Search for the cell housing the specified text and yield its (X, Y) center coordinate. 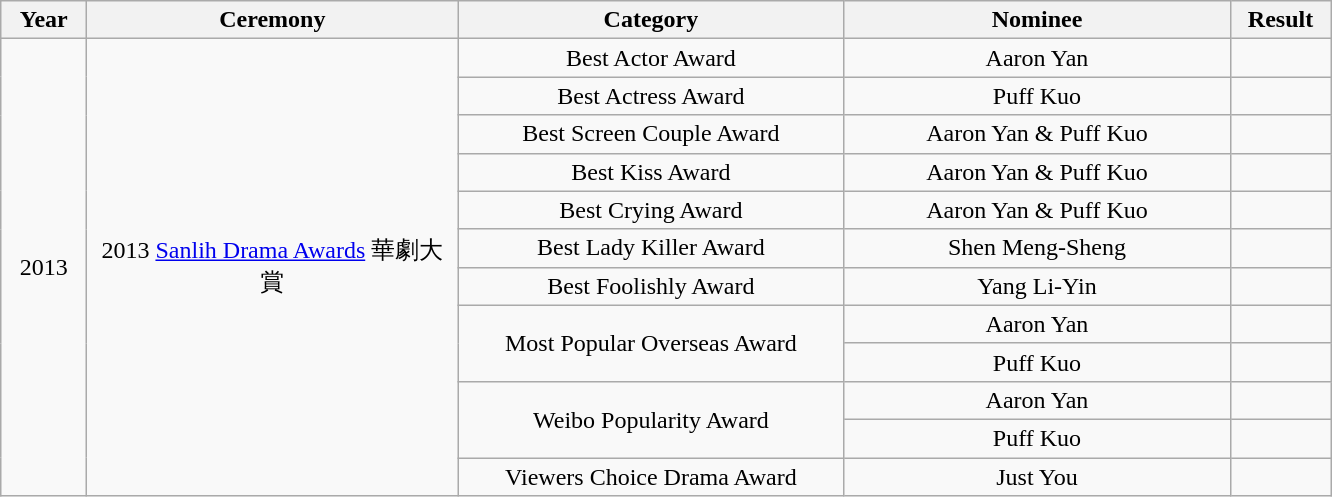
Result (1280, 20)
Best Actress Award (651, 96)
Viewers Choice Drama Award (651, 477)
2013 (44, 268)
Just You (1037, 477)
Category (651, 20)
Best Kiss Award (651, 172)
Nominee (1037, 20)
Best Crying Award (651, 210)
Shen Meng-Sheng (1037, 248)
Ceremony (272, 20)
2013 Sanlih Drama Awards 華劇大賞 (272, 268)
Year (44, 20)
Weibo Popularity Award (651, 419)
Most Popular Overseas Award (651, 343)
Best Foolishly Award (651, 286)
Best Lady Killer Award (651, 248)
Yang Li-Yin (1037, 286)
Best Screen Couple Award (651, 134)
Best Actor Award (651, 58)
